Return the (X, Y) coordinate for the center point of the cell that contains the specified text.  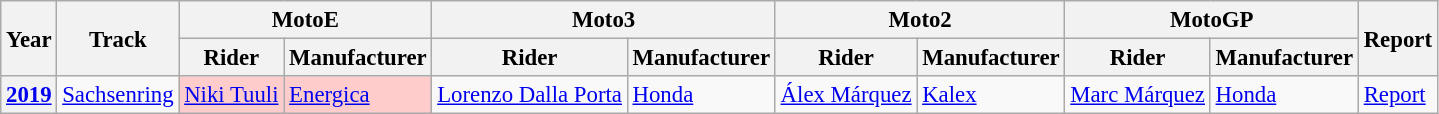
Year (29, 38)
Lorenzo Dalla Porta (530, 95)
Álex Márquez (846, 95)
MotoE (306, 20)
Moto3 (604, 20)
Energica (358, 95)
Track (118, 38)
MotoGP (1212, 20)
Kalex (991, 95)
2019 (29, 95)
Sachsenring (118, 95)
Moto2 (920, 20)
Niki Tuuli (232, 95)
Marc Márquez (1138, 95)
